Pinpoint the cell where the given text exists, returning its [X, Y] midpoint coordinate. 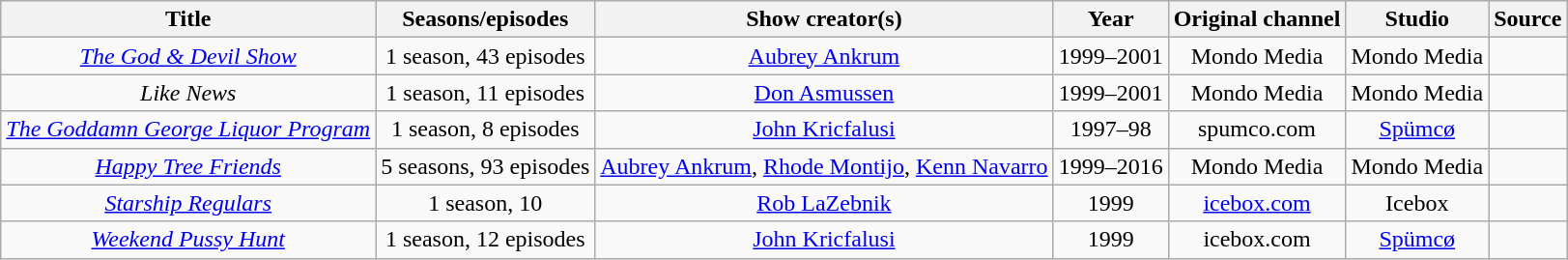
Studio [1417, 19]
Seasons/episodes [485, 19]
Aubrey Ankrum [824, 56]
Aubrey Ankrum, Rhode Montijo, Kenn Navarro [824, 166]
The Goddamn George Liquor Program [188, 130]
spumco.com [1257, 130]
Show creator(s) [824, 19]
Don Asmussen [824, 93]
1997–98 [1111, 130]
Rob LaZebnik [824, 203]
Icebox [1417, 203]
Starship Regulars [188, 203]
Like News [188, 93]
Original channel [1257, 19]
1 season, 8 episodes [485, 130]
1 season, 12 episodes [485, 240]
5 seasons, 93 episodes [485, 166]
Source [1528, 19]
1 season, 43 episodes [485, 56]
Weekend Pussy Hunt [188, 240]
1999–2016 [1111, 166]
1 season, 10 [485, 203]
The God & Devil Show [188, 56]
Title [188, 19]
Happy Tree Friends [188, 166]
1 season, 11 episodes [485, 93]
Year [1111, 19]
